Pinpoint the cell where the given text exists, returning its (X, Y) midpoint coordinate. 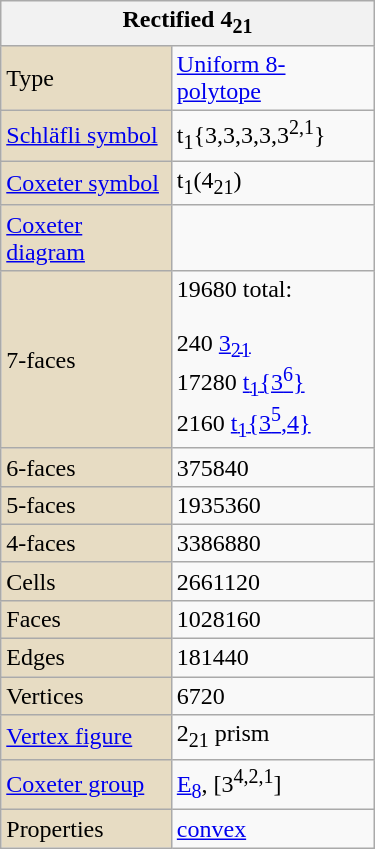
Coxeter group (86, 784)
Cells (86, 581)
5-faces (86, 505)
Faces (86, 620)
221 prism (272, 737)
3386880 (272, 543)
Uniform 8-polytope (272, 78)
t1{3,3,3,3,32,1} (272, 136)
Vertices (86, 696)
Coxeter diagram (86, 238)
1028160 (272, 620)
convex (272, 829)
6720 (272, 696)
E8, [34,2,1] (272, 784)
181440 (272, 658)
t1(421) (272, 183)
Coxeter symbol (86, 183)
375840 (272, 467)
6-faces (86, 467)
4-faces (86, 543)
Properties (86, 829)
1935360 (272, 505)
Schläfli symbol (86, 136)
7-faces (86, 359)
19680 total:240 321 17280 t1{36} 2160 t1{35,4} (272, 359)
Edges (86, 658)
2661120 (272, 581)
Vertex figure (86, 737)
Rectified 421 (188, 23)
Type (86, 78)
